Locate the cell with the specified text and output its (x, y) center coordinate. 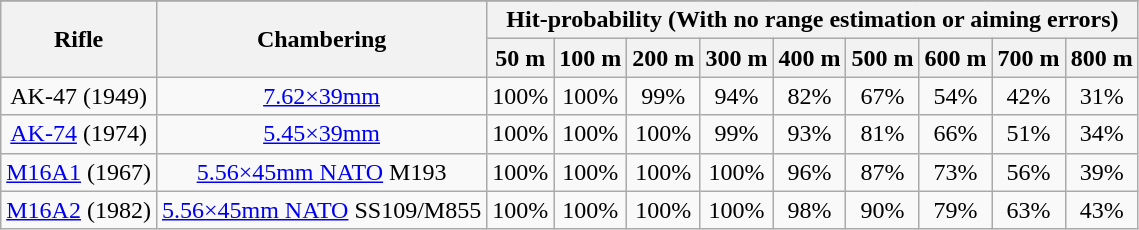
34% (1102, 134)
39% (1102, 172)
M16A2 (1982) (79, 210)
800 m (1102, 58)
96% (810, 172)
73% (956, 172)
300 m (736, 58)
700 m (1028, 58)
500 m (882, 58)
94% (736, 96)
54% (956, 96)
Rifle (79, 39)
5.56×45mm NATO M193 (321, 172)
82% (810, 96)
66% (956, 134)
43% (1102, 210)
5.56×45mm NATO SS109/M855 (321, 210)
600 m (956, 58)
Chambering (321, 39)
67% (882, 96)
AK-74 (1974) (79, 134)
50 m (520, 58)
100 m (590, 58)
90% (882, 210)
42% (1028, 96)
93% (810, 134)
AK-47 (1949) (79, 96)
200 m (664, 58)
31% (1102, 96)
51% (1028, 134)
5.45×39mm (321, 134)
7.62×39mm (321, 96)
81% (882, 134)
56% (1028, 172)
87% (882, 172)
400 m (810, 58)
M16A1 (1967) (79, 172)
79% (956, 210)
98% (810, 210)
Hit-probability (With no range estimation or aiming errors) (812, 20)
63% (1028, 210)
